Scan for the cell matching the given text and deliver its [X, Y] coordinate at center. 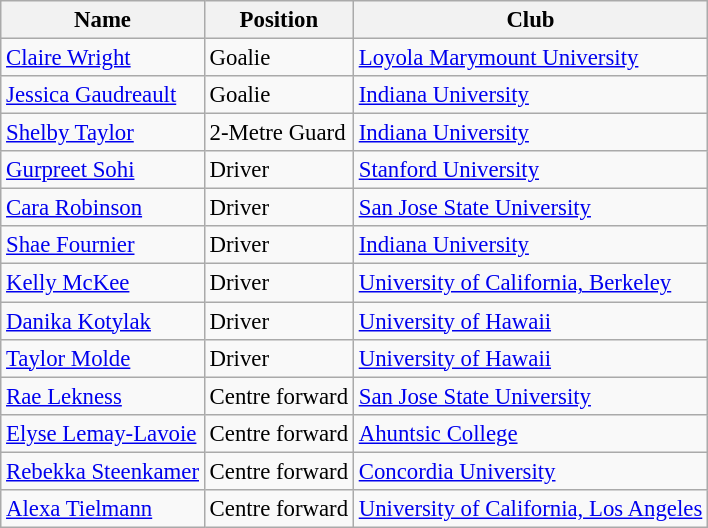
Rebekka Steenkamer [103, 471]
Club [530, 20]
Shae Fournier [103, 245]
Danika Kotylak [103, 321]
Name [103, 20]
Elyse Lemay-Lavoie [103, 433]
2-Metre Guard [278, 133]
University of California, Berkeley [530, 283]
Alexa Tielmann [103, 509]
Gurpreet Sohi [103, 170]
Stanford University [530, 170]
Position [278, 20]
Concordia University [530, 471]
Loyola Marymount University [530, 58]
Jessica Gaudreault [103, 95]
Taylor Molde [103, 358]
University of California, Los Angeles [530, 509]
Claire Wright [103, 58]
Cara Robinson [103, 208]
Rae Lekness [103, 396]
Shelby Taylor [103, 133]
Ahuntsic College [530, 433]
Kelly McKee [103, 283]
